Pinpoint the cell where the given text exists, returning its [X, Y] midpoint coordinate. 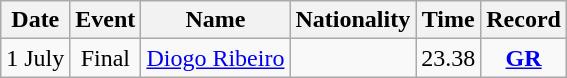
Final [106, 58]
Name [216, 20]
GR [524, 58]
Diogo Ribeiro [216, 58]
Event [106, 20]
Record [524, 20]
1 July [36, 58]
23.38 [448, 58]
Nationality [353, 20]
Date [36, 20]
Time [448, 20]
